Find where the given text appears and provide that cell's center as [x, y] coordinate. 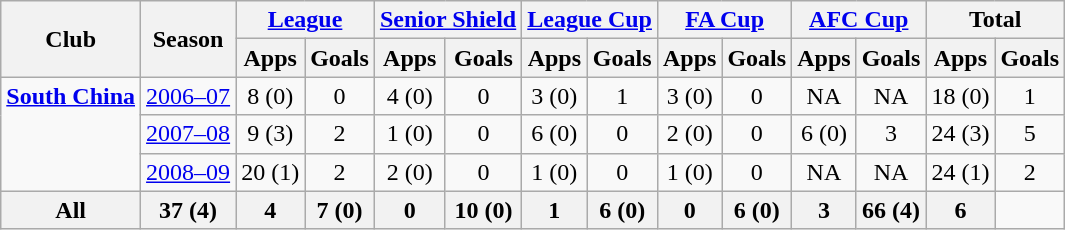
Club [71, 39]
2008–09 [188, 172]
Total [996, 20]
24 (1) [960, 172]
AFC Cup [859, 20]
37 (4) [188, 210]
Season [188, 39]
5 [1030, 134]
League [306, 20]
4 (0) [410, 96]
20 (1) [270, 172]
All [71, 210]
4 [270, 210]
6 [960, 210]
10 (0) [484, 210]
9 (3) [270, 134]
8 (0) [270, 96]
FA Cup [724, 20]
7 (0) [340, 210]
66 (4) [891, 210]
League Cup [590, 20]
Senior Shield [448, 20]
18 (0) [960, 96]
24 (3) [960, 134]
2007–08 [188, 134]
South China [71, 134]
2006–07 [188, 96]
